Provide the (x, y) coordinate of the cell's center where the given text is located.  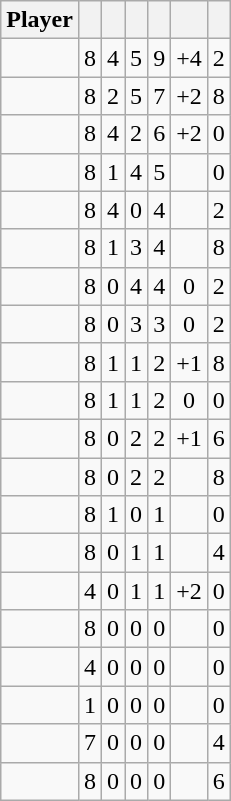
9 (160, 58)
Player (40, 20)
+4 (190, 58)
